Locate the cell with the specified text and output its (x, y) center coordinate. 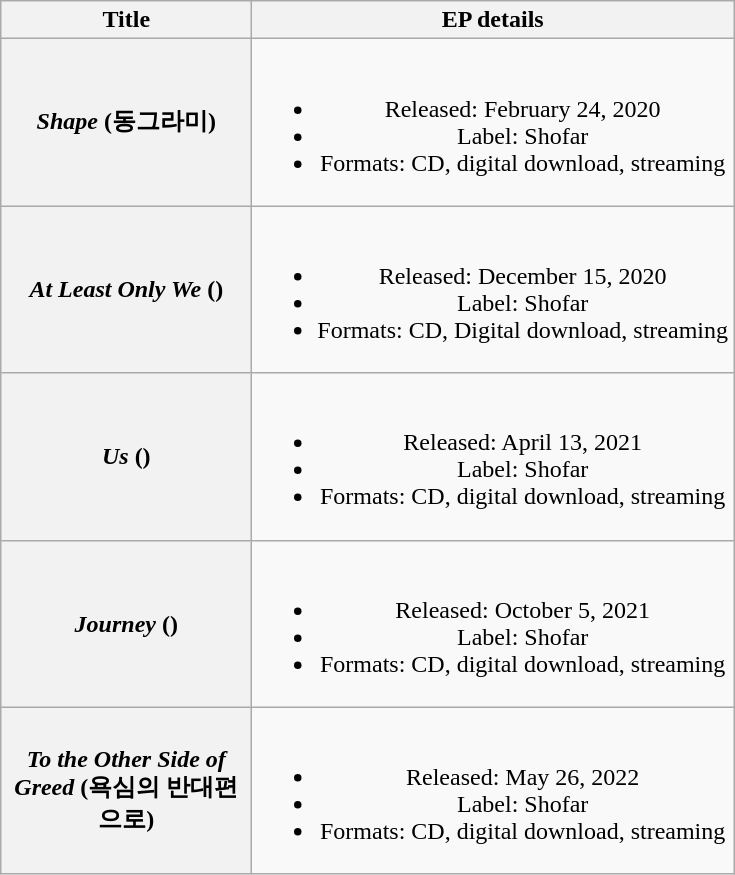
To the Other Side of Greed (욕심의 반대편으로) (126, 790)
Title (126, 20)
EP details (493, 20)
Us () (126, 456)
Released: April 13, 2021Label: ShofarFormats: CD, digital download, streaming (493, 456)
Shape (동그라미) (126, 122)
Released: May 26, 2022Label: ShofarFormats: CD, digital download, streaming (493, 790)
At Least Only We () (126, 290)
Journey () (126, 624)
Released: October 5, 2021Label: ShofarFormats: CD, digital download, streaming (493, 624)
Released: December 15, 2020Label: ShofarFormats: CD, Digital download, streaming (493, 290)
Released: February 24, 2020Label: ShofarFormats: CD, digital download, streaming (493, 122)
